Return the [X, Y] coordinate for the center point of the cell that contains the specified text.  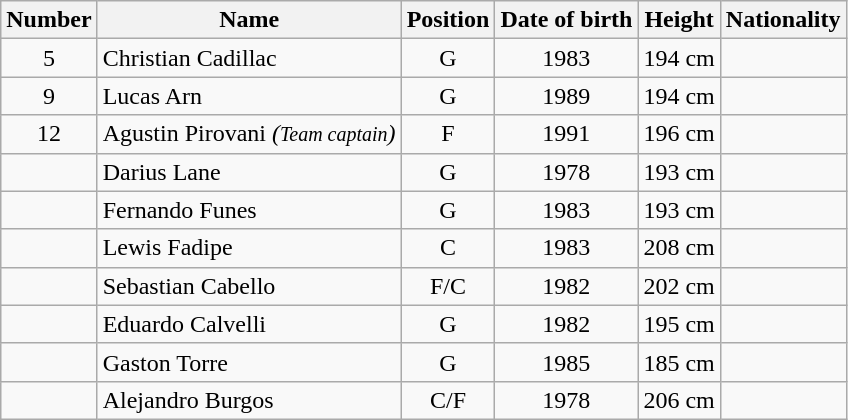
Nationality [783, 20]
9 [49, 96]
Date of birth [566, 20]
Darius Lane [249, 172]
5 [49, 58]
1989 [566, 96]
F/C [448, 286]
Height [679, 20]
Position [448, 20]
Name [249, 20]
Eduardo Calvelli [249, 324]
1991 [566, 134]
Alejandro Burgos [249, 400]
Fernando Funes [249, 210]
C/F [448, 400]
1985 [566, 362]
196 cm [679, 134]
208 cm [679, 248]
185 cm [679, 362]
C [448, 248]
Agustin Pirovani (Team captain) [249, 134]
12 [49, 134]
195 cm [679, 324]
Number [49, 20]
Lucas Arn [249, 96]
Gaston Torre [249, 362]
Christian Cadillac [249, 58]
F [448, 134]
202 cm [679, 286]
Sebastian Cabello [249, 286]
206 cm [679, 400]
Lewis Fadipe [249, 248]
